Scan for the cell matching the given text and deliver its (X, Y) coordinate at center. 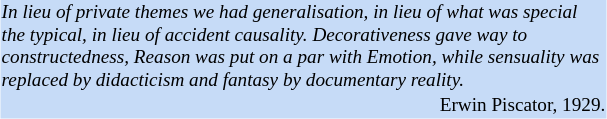
Erwin Piscator, 1929. (304, 106)
